Output the (X, Y) coordinate of the center of the cell containing the given text.  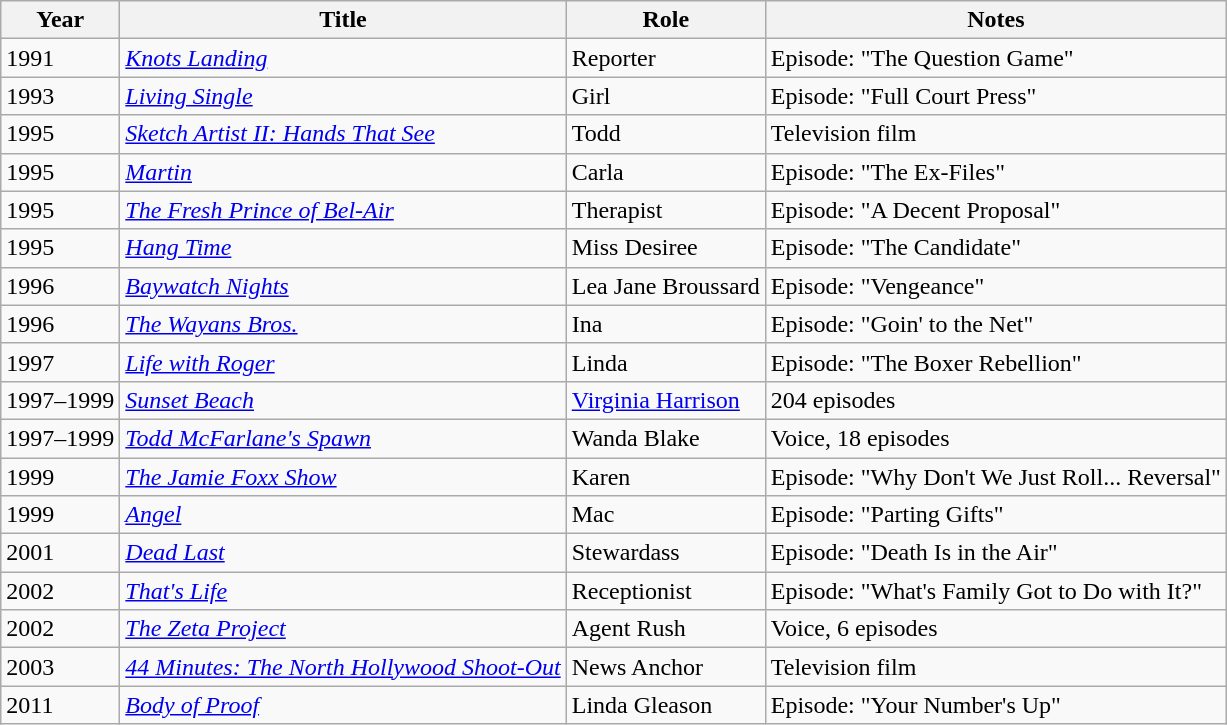
Angel (343, 515)
The Wayans Bros. (343, 324)
Knots Landing (343, 58)
Wanda Blake (666, 438)
Year (60, 20)
Linda Gleason (666, 705)
2011 (60, 705)
Episode: "Vengeance" (996, 286)
Therapist (666, 210)
204 episodes (996, 400)
Agent Rush (666, 629)
Sketch Artist II: Hands That See (343, 134)
Todd (666, 134)
Voice, 6 episodes (996, 629)
Episode: "Your Number's Up" (996, 705)
Virginia Harrison (666, 400)
Reporter (666, 58)
1993 (60, 96)
The Jamie Foxx Show (343, 477)
Voice, 18 episodes (996, 438)
Body of Proof (343, 705)
Girl (666, 96)
That's Life (343, 591)
Dead Last (343, 553)
Episode: "Death Is in the Air" (996, 553)
1991 (60, 58)
News Anchor (666, 667)
2003 (60, 667)
Episode: "Goin' to the Net" (996, 324)
Baywatch Nights (343, 286)
Lea Jane Broussard (666, 286)
Episode: "The Candidate" (996, 248)
Episode: "The Boxer Rebellion" (996, 362)
Karen (666, 477)
Life with Roger (343, 362)
Martin (343, 172)
Episode: "The Ex-Files" (996, 172)
Notes (996, 20)
Stewardass (666, 553)
Todd McFarlane's Spawn (343, 438)
1997 (60, 362)
Linda (666, 362)
44 Minutes: The North Hollywood Shoot-Out (343, 667)
Receptionist (666, 591)
Role (666, 20)
The Fresh Prince of Bel-Air (343, 210)
Ina (666, 324)
2001 (60, 553)
Episode: "A Decent Proposal" (996, 210)
Episode: "Parting Gifts" (996, 515)
The Zeta Project (343, 629)
Episode: "What's Family Got to Do with It?" (996, 591)
Title (343, 20)
Episode: "Full Court Press" (996, 96)
Episode: "Why Don't We Just Roll... Reversal" (996, 477)
Episode: "The Question Game" (996, 58)
Living Single (343, 96)
Sunset Beach (343, 400)
Miss Desiree (666, 248)
Carla (666, 172)
Hang Time (343, 248)
Mac (666, 515)
